Extract the [X, Y] coordinate from the center of the cell holding the provided text.  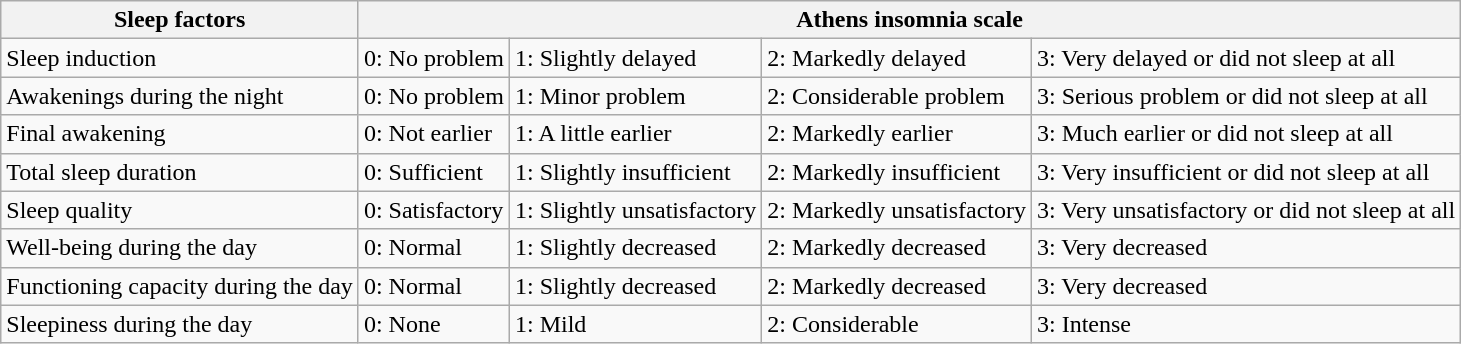
3: Very delayed or did not sleep at all [1246, 58]
1: A little earlier [635, 134]
Functioning capacity during the day [180, 286]
Sleep factors [180, 20]
3: Much earlier or did not sleep at all [1246, 134]
1: Minor problem [635, 96]
1: Slightly unsatisfactory [635, 210]
Awakenings during the night [180, 96]
1: Slightly delayed [635, 58]
2: Markedly delayed [897, 58]
1: Slightly insufficient [635, 172]
2: Markedly earlier [897, 134]
Sleep quality [180, 210]
2: Markedly unsatisfactory [897, 210]
0: Satisfactory [434, 210]
Well-being during the day [180, 248]
2: Considerable problem [897, 96]
Final awakening [180, 134]
3: Intense [1246, 324]
Total sleep duration [180, 172]
Athens insomnia scale [909, 20]
3: Serious problem or did not sleep at all [1246, 96]
3: Very unsatisfactory or did not sleep at all [1246, 210]
2: Markedly insufficient [897, 172]
0: Sufficient [434, 172]
0: None [434, 324]
3: Very insufficient or did not sleep at all [1246, 172]
2: Considerable [897, 324]
Sleep induction [180, 58]
Sleepiness during the day [180, 324]
0: Not earlier [434, 134]
1: Mild [635, 324]
